Extract the (x, y) coordinate from the center of the cell holding the provided text.  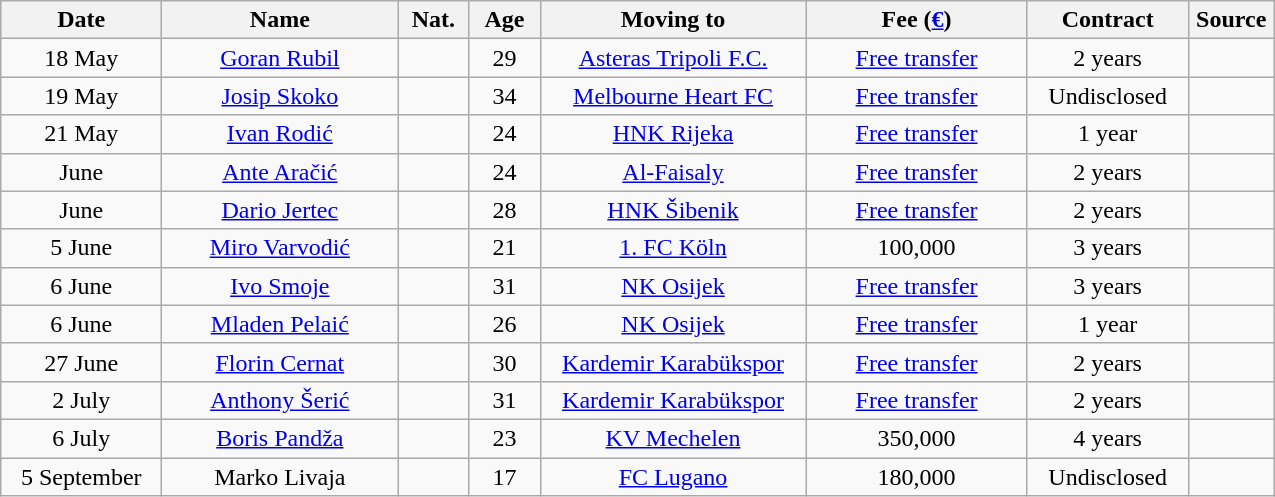
Nat. (434, 20)
Ante Aračić (280, 172)
18 May (82, 58)
Al-Faisaly (673, 172)
Mladen Pelaić (280, 324)
28 (504, 210)
17 (504, 477)
Moving to (673, 20)
6 July (82, 438)
Florin Cernat (280, 362)
21 (504, 248)
23 (504, 438)
Date (82, 20)
34 (504, 96)
Melbourne Heart FC (673, 96)
5 June (82, 248)
Asteras Tripoli F.C. (673, 58)
Josip Skoko (280, 96)
Miro Varvodić (280, 248)
FC Lugano (673, 477)
HNK Šibenik (673, 210)
Marko Livaja (280, 477)
180,000 (916, 477)
Age (504, 20)
350,000 (916, 438)
HNK Rijeka (673, 134)
29 (504, 58)
21 May (82, 134)
4 years (1108, 438)
19 May (82, 96)
30 (504, 362)
5 September (82, 477)
Contract (1108, 20)
26 (504, 324)
Source (1231, 20)
Boris Pandža (280, 438)
KV Mechelen (673, 438)
Fee (€) (916, 20)
Name (280, 20)
Anthony Šerić (280, 400)
27 June (82, 362)
1. FC Köln (673, 248)
Dario Jertec (280, 210)
Ivo Smoje (280, 286)
Ivan Rodić (280, 134)
2 July (82, 400)
Goran Rubil (280, 58)
100,000 (916, 248)
